Scan for the cell matching the given text and deliver its [X, Y] coordinate at center. 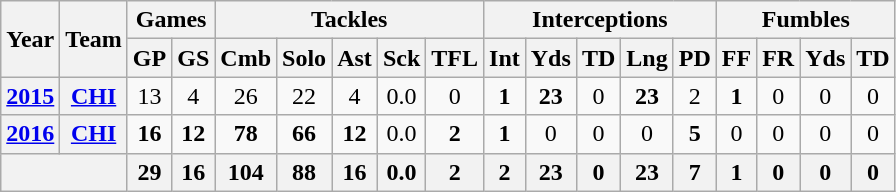
Tackles [350, 20]
5 [694, 134]
FF [736, 58]
GP [149, 58]
104 [246, 172]
Interceptions [600, 20]
66 [304, 134]
FR [778, 58]
Int [505, 58]
29 [149, 172]
78 [246, 134]
2016 [30, 134]
Fumbles [806, 20]
TFL [455, 58]
Solo [304, 58]
Year [30, 39]
22 [304, 96]
Team [94, 39]
13 [149, 96]
Sck [401, 58]
Cmb [246, 58]
88 [304, 172]
GS [194, 58]
Lng [647, 58]
PD [694, 58]
2015 [30, 96]
7 [694, 172]
Games [170, 20]
26 [246, 96]
Ast [355, 58]
